Extract the [X, Y] coordinate from the center of the cell holding the provided text.  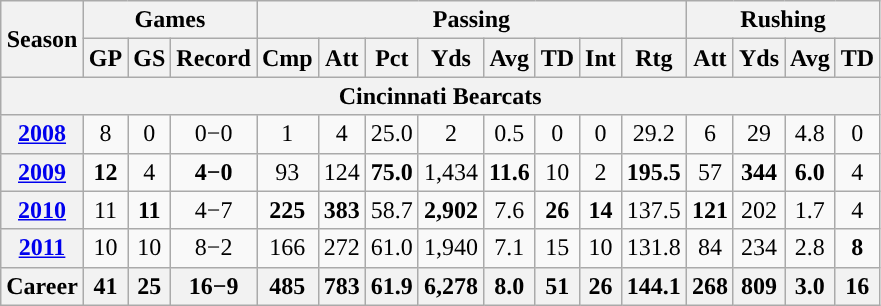
2010 [42, 210]
4−7 [214, 210]
Cmp [287, 58]
124 [342, 172]
Career [42, 286]
344 [758, 172]
Pct [392, 58]
144.1 [654, 286]
14 [601, 210]
1.7 [810, 210]
2,902 [450, 210]
121 [710, 210]
29 [758, 134]
0−0 [214, 134]
16 [857, 286]
GP [105, 58]
2008 [42, 134]
25 [150, 286]
Cincinnati Bearcats [440, 96]
61.9 [392, 286]
84 [710, 248]
93 [287, 172]
137.5 [654, 210]
Passing [471, 20]
268 [710, 286]
6.0 [810, 172]
1,434 [450, 172]
166 [287, 248]
195.5 [654, 172]
2009 [42, 172]
3.0 [810, 286]
1,940 [450, 248]
GS [150, 58]
Rtg [654, 58]
29.2 [654, 134]
131.8 [654, 248]
6 [710, 134]
75.0 [392, 172]
202 [758, 210]
8.0 [509, 286]
Season [42, 39]
41 [105, 286]
25.0 [392, 134]
7.6 [509, 210]
485 [287, 286]
272 [342, 248]
383 [342, 210]
0.5 [509, 134]
7.1 [509, 248]
16−9 [214, 286]
Games [170, 20]
15 [557, 248]
225 [287, 210]
783 [342, 286]
6,278 [450, 286]
51 [557, 286]
809 [758, 286]
1 [287, 134]
Record [214, 58]
12 [105, 172]
4.8 [810, 134]
234 [758, 248]
2.8 [810, 248]
4−0 [214, 172]
57 [710, 172]
11.6 [509, 172]
61.0 [392, 248]
2011 [42, 248]
8−2 [214, 248]
Rushing [782, 20]
Int [601, 58]
58.7 [392, 210]
